Return (x, y) of the center of cell containing provided text 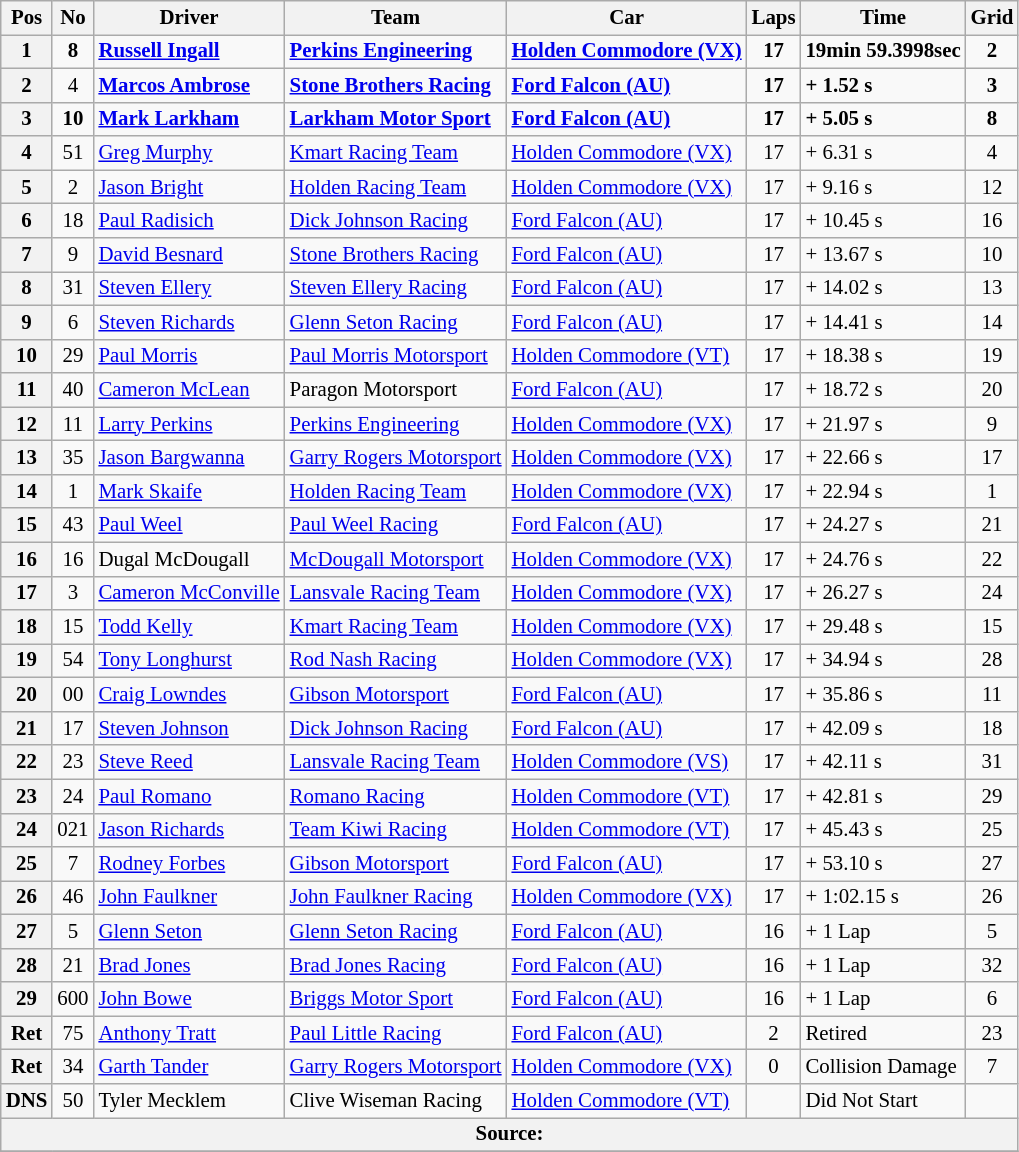
+ 53.10 s (884, 864)
Jason Bright (188, 187)
Holden Commodore (VS) (627, 762)
+ 45.43 s (884, 830)
McDougall Motorsport (396, 559)
+ 1:02.15 s (884, 898)
+ 22.94 s (884, 491)
+ 21.97 s (884, 424)
Team (396, 18)
No (72, 18)
+ 9.16 s (884, 187)
Retired (884, 1033)
+ 10.45 s (884, 221)
Russell Ingall (188, 51)
Collision Damage (884, 1067)
Jason Bargwanna (188, 458)
Romano Racing (396, 796)
+ 42.81 s (884, 796)
David Besnard (188, 255)
+ 24.27 s (884, 525)
+ 35.86 s (884, 695)
32 (992, 965)
Grid (992, 18)
DNS (27, 1101)
Cameron McLean (188, 390)
021 (72, 830)
Cameron McConville (188, 593)
+ 29.48 s (884, 627)
35 (72, 458)
34 (72, 1067)
Larry Perkins (188, 424)
Steven Ellery (188, 288)
19min 59.3998sec (884, 51)
John Faulkner (188, 898)
40 (72, 390)
Driver (188, 18)
+ 14.41 s (884, 322)
Jason Richards (188, 830)
Steven Johnson (188, 728)
+ 13.67 s (884, 255)
Steve Reed (188, 762)
Paul Morris Motorsport (396, 356)
+ 34.94 s (884, 661)
600 (72, 999)
Tony Longhurst (188, 661)
+ 18.72 s (884, 390)
Car (627, 18)
Mark Skaife (188, 491)
Mark Larkham (188, 119)
Anthony Tratt (188, 1033)
Brad Jones (188, 965)
Source: (510, 1135)
+ 24.76 s (884, 559)
Paragon Motorsport (396, 390)
+ 42.09 s (884, 728)
Rod Nash Racing (396, 661)
+ 42.11 s (884, 762)
+ 14.02 s (884, 288)
Rodney Forbes (188, 864)
John Bowe (188, 999)
Brad Jones Racing (396, 965)
Dugal McDougall (188, 559)
Pos (27, 18)
Did Not Start (884, 1101)
00 (72, 695)
Todd Kelly (188, 627)
Steven Ellery Racing (396, 288)
Marcos Ambrose (188, 85)
+ 22.66 s (884, 458)
John Faulkner Racing (396, 898)
+ 1.52 s (884, 85)
51 (72, 153)
0 (774, 1067)
Clive Wiseman Racing (396, 1101)
Laps (774, 18)
75 (72, 1033)
+ 6.31 s (884, 153)
Team Kiwi Racing (396, 830)
Paul Little Racing (396, 1033)
Steven Richards (188, 322)
Tyler Mecklem (188, 1101)
50 (72, 1101)
Glenn Seton (188, 931)
+ 26.27 s (884, 593)
Briggs Motor Sport (396, 999)
Greg Murphy (188, 153)
Paul Radisich (188, 221)
46 (72, 898)
Paul Weel Racing (396, 525)
Paul Romano (188, 796)
Time (884, 18)
Larkham Motor Sport (396, 119)
+ 18.38 s (884, 356)
Garth Tander (188, 1067)
Paul Weel (188, 525)
Craig Lowndes (188, 695)
54 (72, 661)
43 (72, 525)
Paul Morris (188, 356)
+ 5.05 s (884, 119)
